Detect which cell encompasses the target text, then output its [x, y] center coordinate. 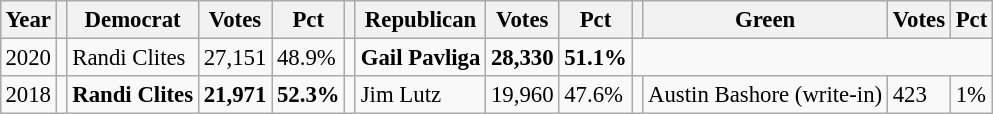
19,960 [522, 95]
Green [766, 20]
423 [918, 95]
Austin Bashore (write-in) [766, 95]
47.6% [596, 95]
Gail Pavliga [420, 57]
28,330 [522, 57]
Jim Lutz [420, 95]
Republican [420, 20]
51.1% [596, 57]
21,971 [234, 95]
27,151 [234, 57]
Democrat [132, 20]
52.3% [308, 95]
2018 [28, 95]
1% [971, 95]
Year [28, 20]
2020 [28, 57]
48.9% [308, 57]
